Identify which cell holds the provided text, then report its [x, y] central coordinate. 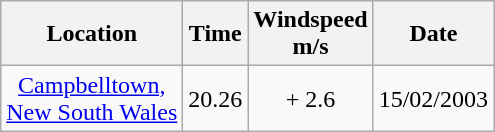
Date [433, 34]
+ 2.6 [310, 98]
15/02/2003 [433, 98]
Time [216, 34]
Windspeedm/s [310, 34]
Campbelltown,New South Wales [92, 98]
Location [92, 34]
20.26 [216, 98]
